Pinpoint the cell where the given text exists, returning its [x, y] midpoint coordinate. 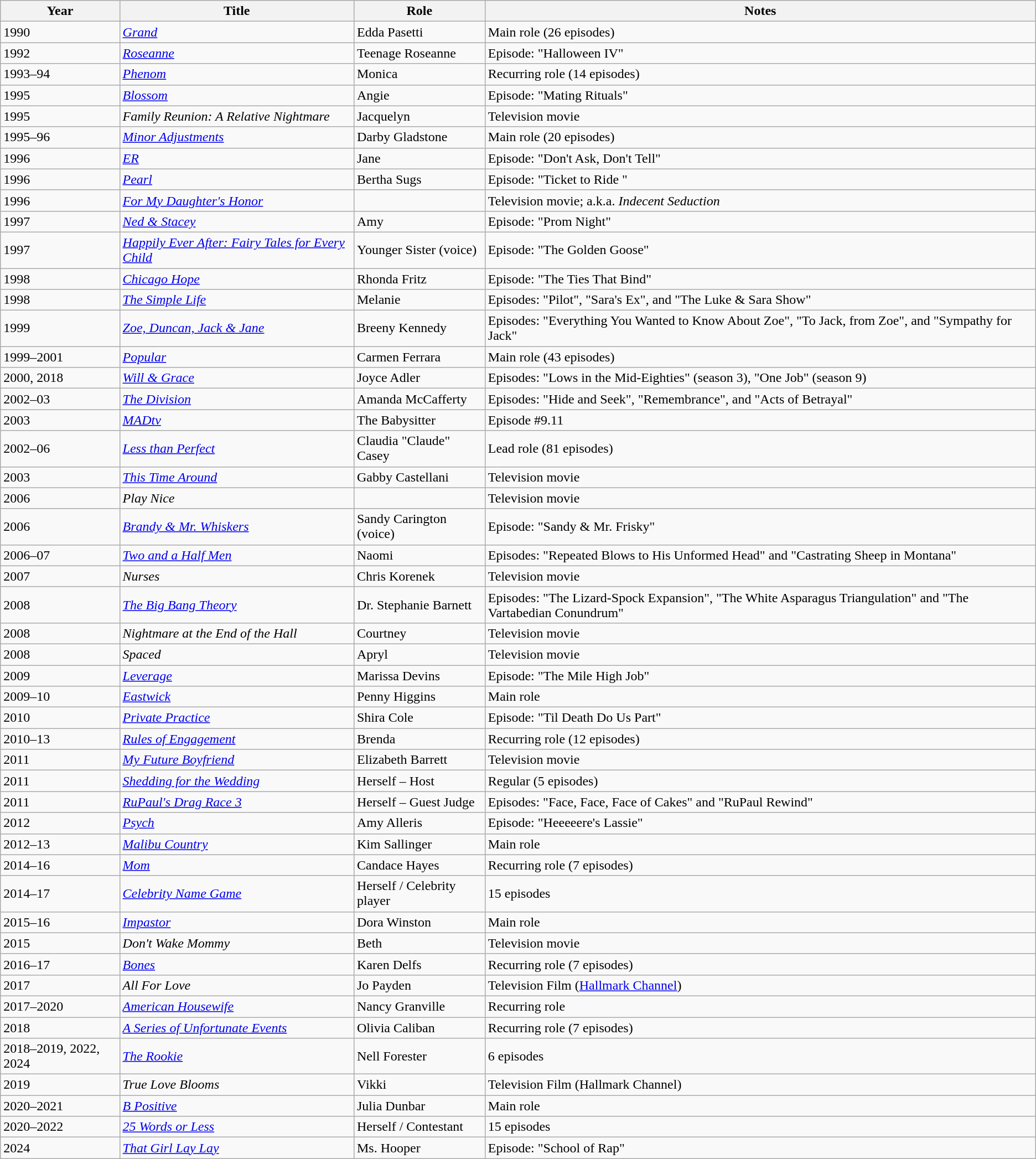
1992 [60, 53]
Popular [237, 357]
2017 [60, 985]
Rules of Engagement [237, 739]
Sandy Carington (voice) [419, 527]
Chicago Hope [237, 278]
Melanie [419, 300]
Episode: "Prom Night" [760, 221]
Brenda [419, 739]
Dora Winston [419, 922]
Olivia Caliban [419, 1028]
Will & Grace [237, 378]
Beth [419, 943]
1993–94 [60, 74]
Episodes: "Lows in the Mid-Eighties" (season 3), "One Job" (season 9) [760, 378]
B Positive [237, 1106]
Episodes: "Pilot", "Sara's Ex", and "The Luke & Sara Show" [760, 300]
Episodes: "Everything You Wanted to Know About Zoe", "To Jack, from Zoe", and "Sympathy for Jack" [760, 329]
Recurring role (14 episodes) [760, 74]
Claudia "Claude" Casey [419, 448]
Chris Korenek [419, 576]
2014–16 [60, 865]
Recurring role (12 episodes) [760, 739]
2016–17 [60, 964]
2012–13 [60, 844]
2009 [60, 676]
Brandy & Mr. Whiskers [237, 527]
2014–17 [60, 893]
Ned & Stacey [237, 221]
Candace Hayes [419, 865]
Edda Pasetti [419, 32]
Episode #9.11 [760, 420]
Episodes: "Repeated Blows to His Unformed Head" and "Castrating Sheep in Montana" [760, 555]
2018 [60, 1028]
Herself – Host [419, 781]
Episodes: "Hide and Seek", "Remembrance", and "Acts of Betrayal" [760, 399]
Nancy Granville [419, 1006]
Episode: "The Mile High Job" [760, 676]
Angie [419, 95]
The Simple Life [237, 300]
Episodes: "Face, Face, Face of Cakes" and "RuPaul Rewind" [760, 802]
Shira Cole [419, 718]
Teenage Roseanne [419, 53]
Leverage [237, 676]
Regular (5 episodes) [760, 781]
2010 [60, 718]
Less than Perfect [237, 448]
The Big Bang Theory [237, 604]
Impastor [237, 922]
That Girl Lay Lay [237, 1148]
Episode: "Don't Ask, Don't Tell" [760, 158]
Ms. Hooper [419, 1148]
Television movie; a.k.a. Indecent Seduction [760, 200]
Jacquelyn [419, 116]
Family Reunion: A Relative Nightmare [237, 116]
Episode: "Til Death Do Us Part" [760, 718]
Jane [419, 158]
Don't Wake Mommy [237, 943]
Eastwick [237, 697]
Herself / Celebrity player [419, 893]
Main role (26 episodes) [760, 32]
Private Practice [237, 718]
Dr. Stephanie Barnett [419, 604]
Mom [237, 865]
Monica [419, 74]
Episode: "The Ties That Bind" [760, 278]
Episode: "Halloween IV" [760, 53]
American Housewife [237, 1006]
Minor Adjustments [237, 137]
MADtv [237, 420]
Nightmare at the End of the Hall [237, 633]
Nell Forester [419, 1056]
Rhonda Fritz [419, 278]
Episode: "School of Rap" [760, 1148]
2015–16 [60, 922]
2006–07 [60, 555]
Title [237, 11]
Roseanne [237, 53]
Amy [419, 221]
Vikki [419, 1085]
Pearl [237, 179]
Nurses [237, 576]
Blossom [237, 95]
Role [419, 11]
2002–03 [60, 399]
Elizabeth Barrett [419, 760]
True Love Blooms [237, 1085]
Naomi [419, 555]
Jo Payden [419, 985]
Lead role (81 episodes) [760, 448]
Celebrity Name Game [237, 893]
Episode: "Sandy & Mr. Frisky" [760, 527]
Karen Delfs [419, 964]
Malibu Country [237, 844]
Grand [237, 32]
Darby Gladstone [419, 137]
Episode: "The Golden Goose" [760, 250]
2015 [60, 943]
Bertha Sugs [419, 179]
Episode: "Mating Rituals" [760, 95]
The Division [237, 399]
Gabby Castellani [419, 477]
2020–2022 [60, 1127]
2020–2021 [60, 1106]
Recurring role [760, 1006]
Amanda McCafferty [419, 399]
Zoe, Duncan, Jack & Jane [237, 329]
RuPaul's Drag Race 3 [237, 802]
Carmen Ferrara [419, 357]
2018–2019, 2022, 2024 [60, 1056]
The Rookie [237, 1056]
2009–10 [60, 697]
Two and a Half Men [237, 555]
Joyce Adler [419, 378]
2024 [60, 1148]
Main role (20 episodes) [760, 137]
Spaced [237, 654]
Episode: "Heeeeere's Lassie" [760, 823]
Shedding for the Wedding [237, 781]
1999–2001 [60, 357]
All For Love [237, 985]
Play Nice [237, 498]
Penny Higgins [419, 697]
2002–06 [60, 448]
ER [237, 158]
Marissa Devins [419, 676]
1995–96 [60, 137]
25 Words or Less [237, 1127]
Bones [237, 964]
Herself – Guest Judge [419, 802]
My Future Boyfriend [237, 760]
A Series of Unfortunate Events [237, 1028]
Happily Ever After: Fairy Tales for Every Child [237, 250]
Breeny Kennedy [419, 329]
2010–13 [60, 739]
2019 [60, 1085]
Younger Sister (voice) [419, 250]
2000, 2018 [60, 378]
Kim Sallinger [419, 844]
Episodes: "The Lizard-Spock Expansion", "The White Asparagus Triangulation" and "The Vartabedian Conundrum" [760, 604]
2012 [60, 823]
Episode: "Ticket to Ride " [760, 179]
Psych [237, 823]
For My Daughter's Honor [237, 200]
The Babysitter [419, 420]
Phenom [237, 74]
Apryl [419, 654]
2007 [60, 576]
Amy Alleris [419, 823]
1990 [60, 32]
Courtney [419, 633]
Main role (43 episodes) [760, 357]
Notes [760, 11]
Herself / Contestant [419, 1127]
This Time Around [237, 477]
1999 [60, 329]
2017–2020 [60, 1006]
Year [60, 11]
6 episodes [760, 1056]
Julia Dunbar [419, 1106]
